Locate the cell with the specified text and output its [X, Y] center coordinate. 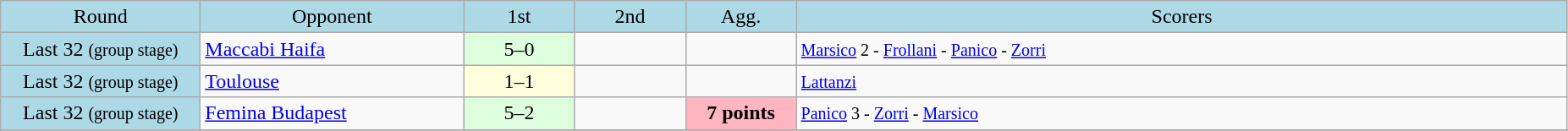
Lattanzi [1181, 81]
Scorers [1181, 17]
Round [101, 17]
Femina Budapest [332, 113]
5–2 [520, 113]
Panico 3 - Zorri - Marsico [1181, 113]
2nd [630, 17]
Marsico 2 - Frollani - Panico - Zorri [1181, 49]
5–0 [520, 49]
1–1 [520, 81]
Agg. [741, 17]
1st [520, 17]
Maccabi Haifa [332, 49]
Toulouse [332, 81]
Opponent [332, 17]
7 points [741, 113]
